For the text-containing cell, return its midpoint in [x, y] coordinate format. 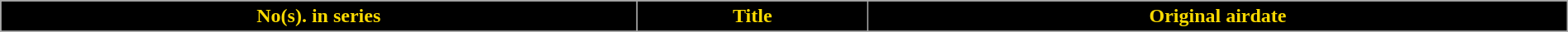
Original airdate [1218, 16]
No(s). in series [319, 16]
Title [753, 16]
